Scan for the cell matching the given text and deliver its [X, Y] coordinate at center. 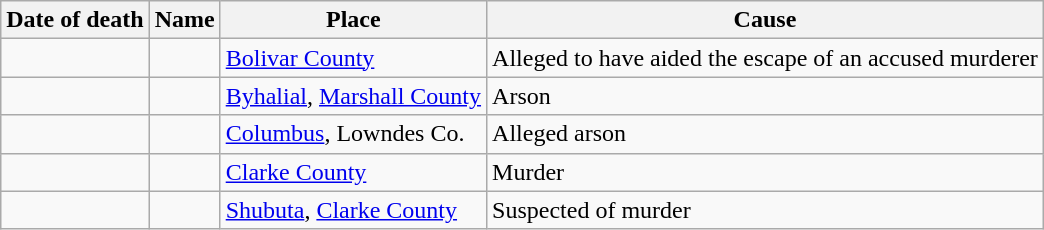
Alleged to have aided the escape of an accused murderer [766, 58]
Columbus, Lowndes Co. [353, 134]
Shubuta, Clarke County [353, 210]
Byhalial, Marshall County [353, 96]
Bolivar County [353, 58]
Murder [766, 172]
Cause [766, 20]
Suspected of murder [766, 210]
Alleged arson [766, 134]
Name [184, 20]
Place [353, 20]
Date of death [75, 20]
Clarke County [353, 172]
Arson [766, 96]
